Provide the (X, Y) coordinate of the cell's center where the given text is located.  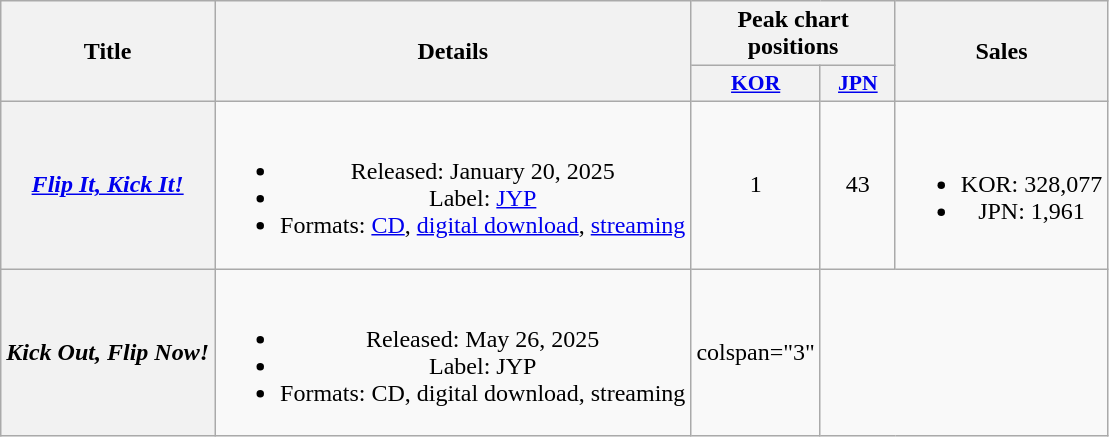
Kick Out, Flip Now! (108, 352)
colspan="3" (756, 352)
KOR (756, 84)
JPN (858, 84)
Title (108, 52)
Sales (1001, 52)
Flip It, Kick It! (108, 184)
43 (858, 184)
KOR: 328,077JPN: 1,961 (1001, 184)
Released: January 20, 2025Label: JYPFormats: CD, digital download, streaming (453, 184)
1 (756, 184)
Released: May 26, 2025Label: JYPFormats: CD, digital download, streaming (453, 352)
Details (453, 52)
Peak chart positions (793, 34)
